Scan for the cell matching the given text and deliver its (X, Y) coordinate at center. 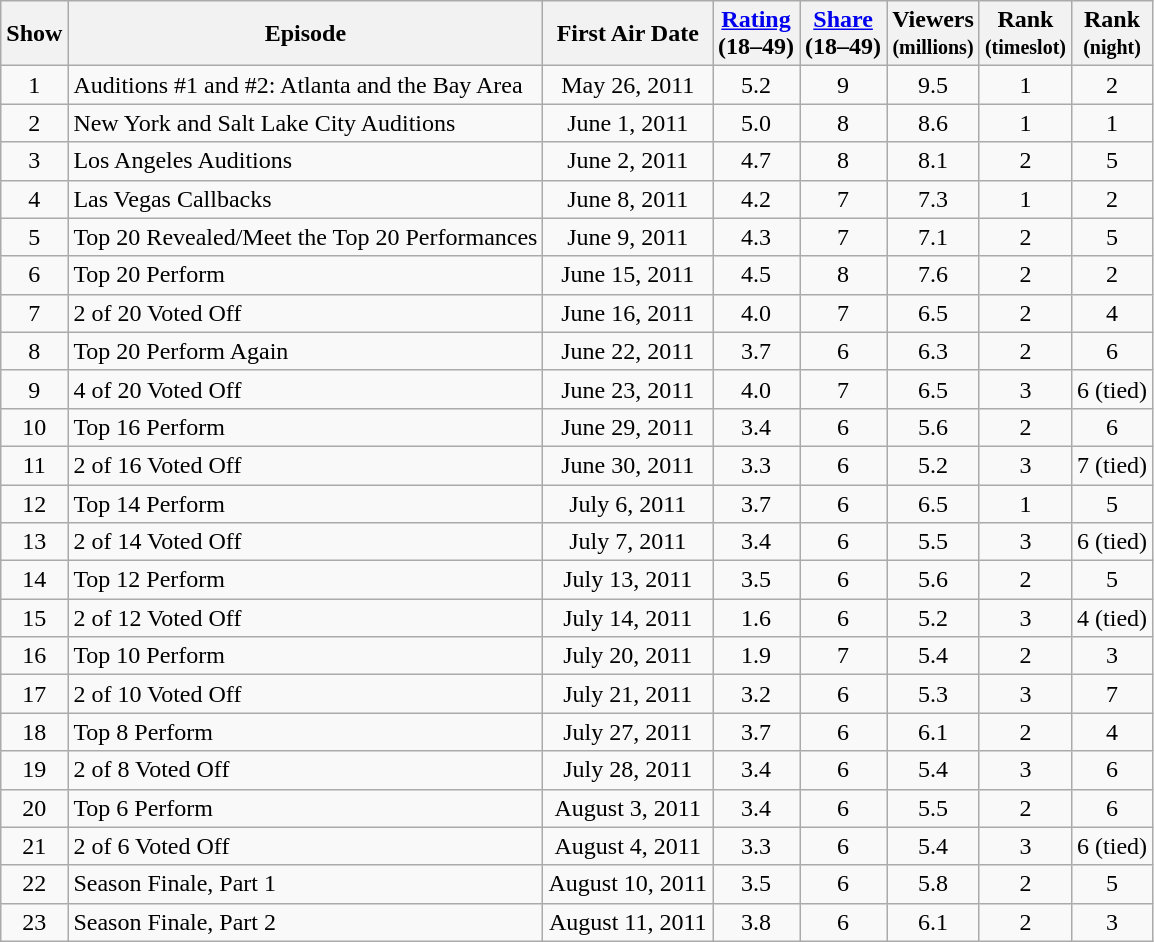
New York and Salt Lake City Auditions (306, 123)
Rating(18–49) (756, 34)
Los Angeles Auditions (306, 161)
Top 10 Perform (306, 656)
June 9, 2011 (628, 237)
8.6 (934, 123)
5.8 (934, 884)
Top 12 Perform (306, 580)
July 27, 2011 (628, 732)
June 16, 2011 (628, 313)
August 11, 2011 (628, 922)
5.0 (756, 123)
June 23, 2011 (628, 389)
13 (34, 542)
August 10, 2011 (628, 884)
4.2 (756, 199)
20 (34, 808)
Rank(timeslot) (1025, 34)
9.5 (934, 85)
Auditions #1 and #2: Atlanta and the Bay Area (306, 85)
14 (34, 580)
Top 16 Perform (306, 427)
11 (34, 465)
Top 8 Perform (306, 732)
7.3 (934, 199)
3.2 (756, 694)
7.6 (934, 275)
July 28, 2011 (628, 770)
Season Finale, Part 2 (306, 922)
7.1 (934, 237)
June 8, 2011 (628, 199)
2 of 8 Voted Off (306, 770)
21 (34, 846)
2 of 20 Voted Off (306, 313)
17 (34, 694)
18 (34, 732)
First Air Date (628, 34)
12 (34, 503)
June 30, 2011 (628, 465)
2 of 10 Voted Off (306, 694)
4.3 (756, 237)
Viewers(millions) (934, 34)
1.6 (756, 618)
July 21, 2011 (628, 694)
16 (34, 656)
1.9 (756, 656)
Top 20 Perform Again (306, 351)
May 26, 2011 (628, 85)
Top 20 Revealed/Meet the Top 20 Performances (306, 237)
22 (34, 884)
Season Finale, Part 1 (306, 884)
3.8 (756, 922)
August 3, 2011 (628, 808)
10 (34, 427)
Show (34, 34)
2 of 6 Voted Off (306, 846)
Share(18–49) (844, 34)
July 20, 2011 (628, 656)
June 1, 2011 (628, 123)
June 29, 2011 (628, 427)
2 of 16 Voted Off (306, 465)
July 14, 2011 (628, 618)
July 6, 2011 (628, 503)
June 15, 2011 (628, 275)
Top 6 Perform (306, 808)
6.3 (934, 351)
15 (34, 618)
Top 20 Perform (306, 275)
5.3 (934, 694)
4 of 20 Voted Off (306, 389)
4.7 (756, 161)
19 (34, 770)
2 of 12 Voted Off (306, 618)
4.5 (756, 275)
7 (tied) (1112, 465)
July 13, 2011 (628, 580)
Top 14 Perform (306, 503)
July 7, 2011 (628, 542)
Rank(night) (1112, 34)
August 4, 2011 (628, 846)
23 (34, 922)
2 of 14 Voted Off (306, 542)
June 22, 2011 (628, 351)
Las Vegas Callbacks (306, 199)
June 2, 2011 (628, 161)
4 (tied) (1112, 618)
8.1 (934, 161)
Episode (306, 34)
